Search for the cell housing the specified text and yield its [x, y] center coordinate. 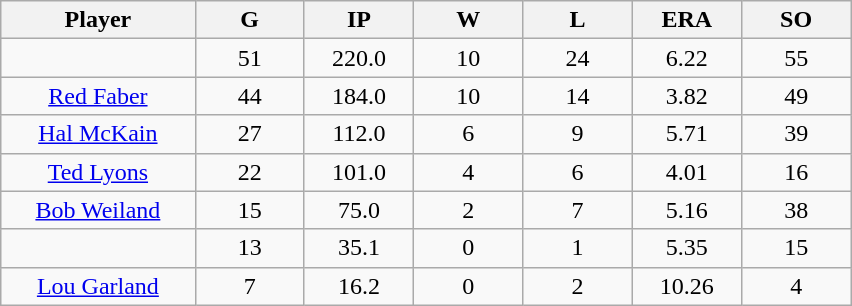
Lou Garland [98, 286]
5.16 [686, 210]
39 [796, 134]
38 [796, 210]
L [578, 20]
101.0 [358, 172]
16 [796, 172]
16.2 [358, 286]
184.0 [358, 96]
Player [98, 20]
Hal McKain [98, 134]
SO [796, 20]
Ted Lyons [98, 172]
Bob Weiland [98, 210]
14 [578, 96]
49 [796, 96]
51 [250, 58]
W [468, 20]
75.0 [358, 210]
55 [796, 58]
112.0 [358, 134]
35.1 [358, 248]
ERA [686, 20]
27 [250, 134]
1 [578, 248]
3.82 [686, 96]
IP [358, 20]
4.01 [686, 172]
9 [578, 134]
Red Faber [98, 96]
10.26 [686, 286]
44 [250, 96]
5.35 [686, 248]
G [250, 20]
220.0 [358, 58]
22 [250, 172]
24 [578, 58]
13 [250, 248]
6.22 [686, 58]
5.71 [686, 134]
